For the text-containing cell, return its midpoint in (X, Y) coordinate format. 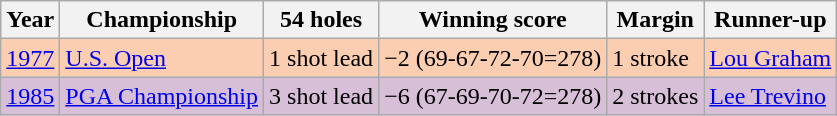
Runner-up (770, 20)
−6 (67-69-70-72=278) (493, 96)
U.S. Open (162, 58)
Lee Trevino (770, 96)
2 strokes (656, 96)
54 holes (322, 20)
Margin (656, 20)
−2 (69-67-72-70=278) (493, 58)
1977 (30, 58)
1985 (30, 96)
Winning score (493, 20)
1 shot lead (322, 58)
Year (30, 20)
PGA Championship (162, 96)
1 stroke (656, 58)
Lou Graham (770, 58)
Championship (162, 20)
3 shot lead (322, 96)
